From the cell containing the given text, extract its center point as (X, Y) coordinate. 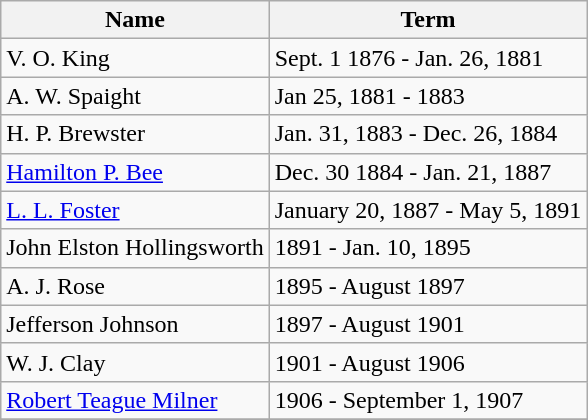
H. P. Brewster (135, 134)
Term (428, 20)
Sept. 1 1876 - Jan. 26, 1881 (428, 58)
1906 - September 1, 1907 (428, 400)
John Elston Hollingsworth (135, 248)
A. W. Spaight (135, 96)
1901 - August 1906 (428, 362)
L. L. Foster (135, 210)
Jan 25, 1881 - 1883 (428, 96)
1891 - Jan. 10, 1895 (428, 248)
January 20, 1887 - May 5, 1891 (428, 210)
Hamilton P. Bee (135, 172)
Jefferson Johnson (135, 324)
A. J. Rose (135, 286)
Robert Teague Milner (135, 400)
1897 - August 1901 (428, 324)
1895 - August 1897 (428, 286)
V. O. King (135, 58)
W. J. Clay (135, 362)
Dec. 30 1884 - Jan. 21, 1887 (428, 172)
Jan. 31, 1883 - Dec. 26, 1884 (428, 134)
Name (135, 20)
